Detect which cell encompasses the target text, then output its [X, Y] center coordinate. 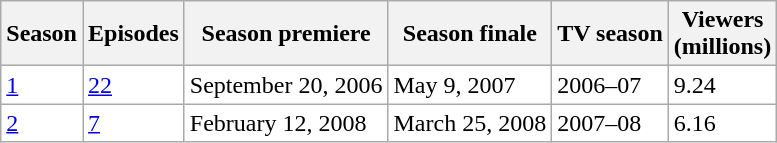
22 [133, 85]
May 9, 2007 [470, 85]
1 [42, 85]
Season finale [470, 34]
7 [133, 123]
2007–08 [610, 123]
March 25, 2008 [470, 123]
Episodes [133, 34]
Season [42, 34]
6.16 [722, 123]
9.24 [722, 85]
Season premiere [286, 34]
Viewers(millions) [722, 34]
2006–07 [610, 85]
September 20, 2006 [286, 85]
2 [42, 123]
February 12, 2008 [286, 123]
TV season [610, 34]
